Identify which cell holds the provided text, then report its (X, Y) central coordinate. 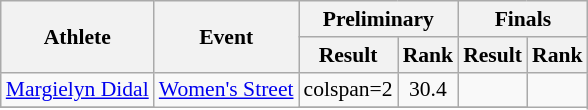
Athlete (78, 36)
Preliminary (379, 19)
colspan=2 (348, 90)
Finals (522, 19)
30.4 (428, 90)
Margielyn Didal (78, 90)
Women's Street (226, 90)
Event (226, 36)
